Detect which cell encompasses the target text, then output its [X, Y] center coordinate. 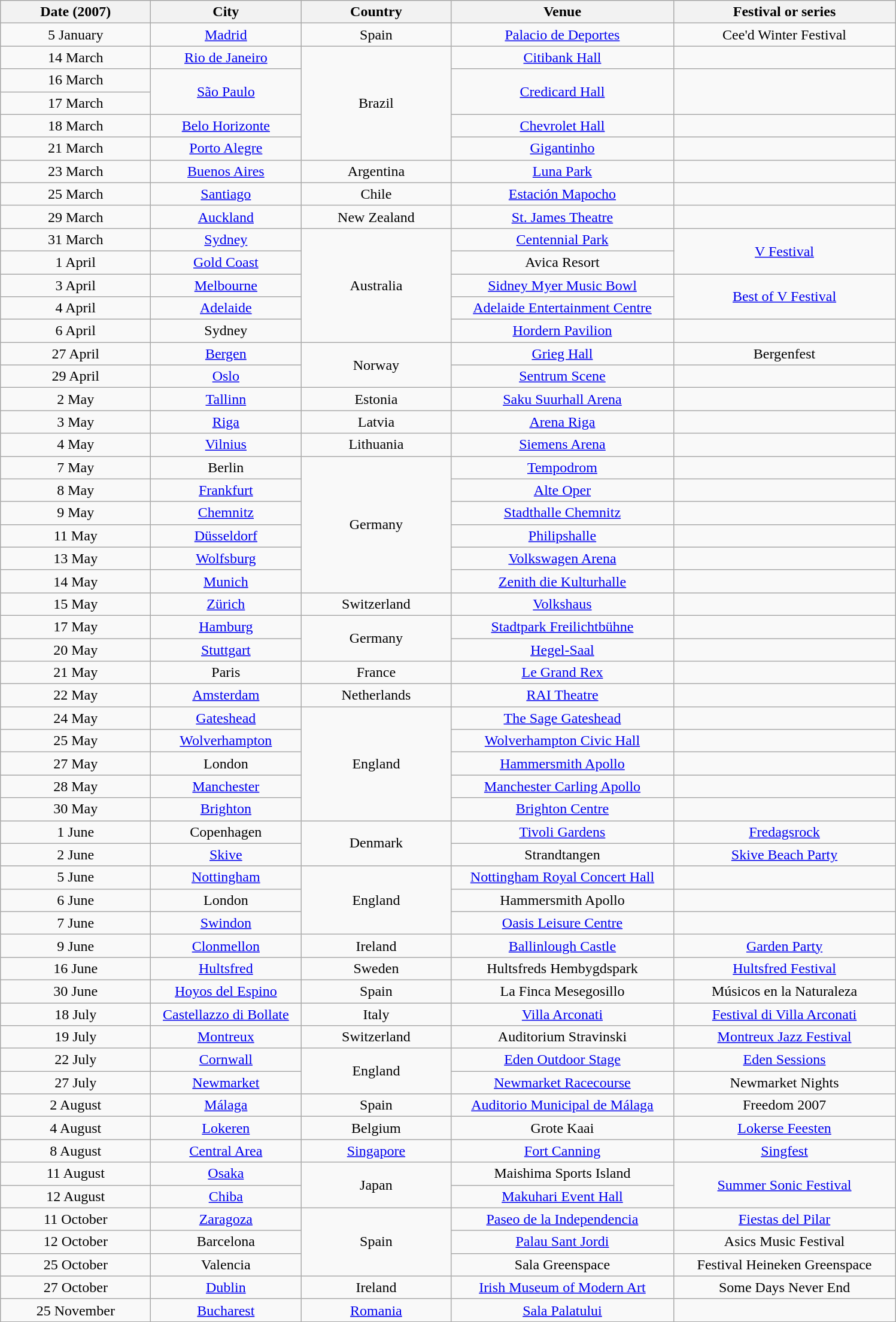
Montreux [226, 1037]
23 March [75, 171]
4 August [75, 1128]
Philipshalle [563, 536]
Nottingham Royal Concert Hall [563, 877]
Stuttgart [226, 649]
Siemens Arena [563, 445]
Hultsfred Festival [784, 968]
18 March [75, 126]
Zenith die Kulturhalle [563, 581]
2 June [75, 855]
Lokerse Feesten [784, 1128]
Vilnius [226, 445]
Ballinlough Castle [563, 946]
Paseo de la Independencia [563, 1219]
6 April [75, 331]
27 October [75, 1287]
20 May [75, 649]
Country [376, 12]
Avica Resort [563, 262]
Melbourne [226, 285]
France [376, 673]
São Paulo [226, 92]
Stadthalle Chemnitz [563, 513]
Sidney Myer Music Bowl [563, 285]
17 May [75, 627]
5 June [75, 877]
7 June [75, 923]
25 November [75, 1310]
3 April [75, 285]
12 October [75, 1242]
Auckland [226, 217]
Freedom 2007 [784, 1105]
Adelaide Entertainment Centre [563, 308]
Hamburg [226, 627]
25 May [75, 741]
City [226, 12]
Australia [376, 285]
Paris [226, 673]
Tallinn [226, 399]
Hultsfreds Hembygdspark [563, 968]
Wolverhampton Civic Hall [563, 741]
Chiba [226, 1196]
Skive [226, 855]
25 March [75, 194]
Lithuania [376, 445]
Tivoli Gardens [563, 832]
Santiago [226, 194]
Buenos Aires [226, 171]
Singfest [784, 1151]
Newmarket Racecourse [563, 1083]
Newmarket Nights [784, 1083]
Lokeren [226, 1128]
Centennial Park [563, 239]
Strandtangen [563, 855]
14 March [75, 57]
Volkswagen Arena [563, 558]
11 August [75, 1174]
Swindon [226, 923]
Luna Park [563, 171]
Clonmellon [226, 946]
Credicard Hall [563, 92]
Brighton Centre [563, 809]
1 June [75, 832]
Venue [563, 12]
Skive Beach Party [784, 855]
21 May [75, 673]
13 May [75, 558]
Eden Outdoor Stage [563, 1060]
Saku Suurhall Arena [563, 399]
Grieg Hall [563, 354]
31 March [75, 239]
Fort Canning [563, 1151]
12 August [75, 1196]
Zaragoza [226, 1219]
Arena Riga [563, 422]
Bergenfest [784, 354]
New Zealand [376, 217]
Central Area [226, 1151]
27 April [75, 354]
27 May [75, 764]
Villa Arconati [563, 1014]
Romania [376, 1310]
Gateshead [226, 718]
Latvia [376, 422]
Gold Coast [226, 262]
Summer Sonic Festival [784, 1185]
Norway [376, 365]
RAI Theatre [563, 695]
Wolfsburg [226, 558]
Volkshaus [563, 604]
7 May [75, 467]
Bucharest [226, 1310]
Manchester [226, 786]
Sala Greenspace [563, 1265]
16 March [75, 80]
Bergen [226, 354]
24 May [75, 718]
Cee'd Winter Festival [784, 35]
Osaka [226, 1174]
Palacio de Deportes [563, 35]
Argentina [376, 171]
Manchester Carling Apollo [563, 786]
Fiestas del Pilar [784, 1219]
Irish Museum of Modern Art [563, 1287]
14 May [75, 581]
Hegel-Saal [563, 649]
Wolverhampton [226, 741]
Chemnitz [226, 513]
Grote Kaai [563, 1128]
Japan [376, 1185]
Stadtpark Freilichtbühne [563, 627]
8 May [75, 490]
Chile [376, 194]
Riga [226, 422]
Asics Music Festival [784, 1242]
La Finca Mesegosillo [563, 991]
Sweden [376, 968]
Garden Party [784, 946]
Hoyos del Espino [226, 991]
Auditorium Stravinski [563, 1037]
Munich [226, 581]
Fredagsrock [784, 832]
9 May [75, 513]
Brighton [226, 809]
Cornwall [226, 1060]
Some Days Never End [784, 1287]
30 May [75, 809]
Frankfurt [226, 490]
Barcelona [226, 1242]
22 May [75, 695]
16 June [75, 968]
Belgium [376, 1128]
Copenhagen [226, 832]
4 April [75, 308]
25 October [75, 1265]
1 April [75, 262]
Alte Oper [563, 490]
Oasis Leisure Centre [563, 923]
Le Grand Rex [563, 673]
Adelaide [226, 308]
Maishima Sports Island [563, 1174]
Porto Alegre [226, 148]
21 March [75, 148]
Chevrolet Hall [563, 126]
Amsterdam [226, 695]
29 March [75, 217]
8 August [75, 1151]
Sentrum Scene [563, 376]
Festival di Villa Arconati [784, 1014]
The Sage Gateshead [563, 718]
Gigantinho [563, 148]
Castellazzo di Bollate [226, 1014]
29 April [75, 376]
Sala Palatului [563, 1310]
27 July [75, 1083]
Estonia [376, 399]
Nottingham [226, 877]
Best of V Festival [784, 297]
28 May [75, 786]
Festival Heineken Greenspace [784, 1265]
4 May [75, 445]
Auditorio Municipal de Málaga [563, 1105]
Estación Mapocho [563, 194]
Rio de Janeiro [226, 57]
Oslo [226, 376]
Zürich [226, 604]
Netherlands [376, 695]
11 May [75, 536]
Düsseldorf [226, 536]
Hultsfred [226, 968]
Montreux Jazz Festival [784, 1037]
Date (2007) [75, 12]
Singapore [376, 1151]
Madrid [226, 35]
Músicos en la Naturaleza [784, 991]
3 May [75, 422]
18 July [75, 1014]
Valencia [226, 1265]
St. James Theatre [563, 217]
15 May [75, 604]
19 July [75, 1037]
6 June [75, 900]
Festival or series [784, 12]
Eden Sessions [784, 1060]
Hordern Pavilion [563, 331]
9 June [75, 946]
Newmarket [226, 1083]
Tempodrom [563, 467]
5 January [75, 35]
V Festival [784, 251]
30 June [75, 991]
Dublin [226, 1287]
2 August [75, 1105]
Málaga [226, 1105]
Palau Sant Jordi [563, 1242]
Belo Horizonte [226, 126]
11 October [75, 1219]
Citibank Hall [563, 57]
Denmark [376, 843]
17 March [75, 103]
Italy [376, 1014]
22 July [75, 1060]
2 May [75, 399]
Brazil [376, 103]
Makuhari Event Hall [563, 1196]
Berlin [226, 467]
